Pinpoint the cell where the given text exists, returning its (x, y) midpoint coordinate. 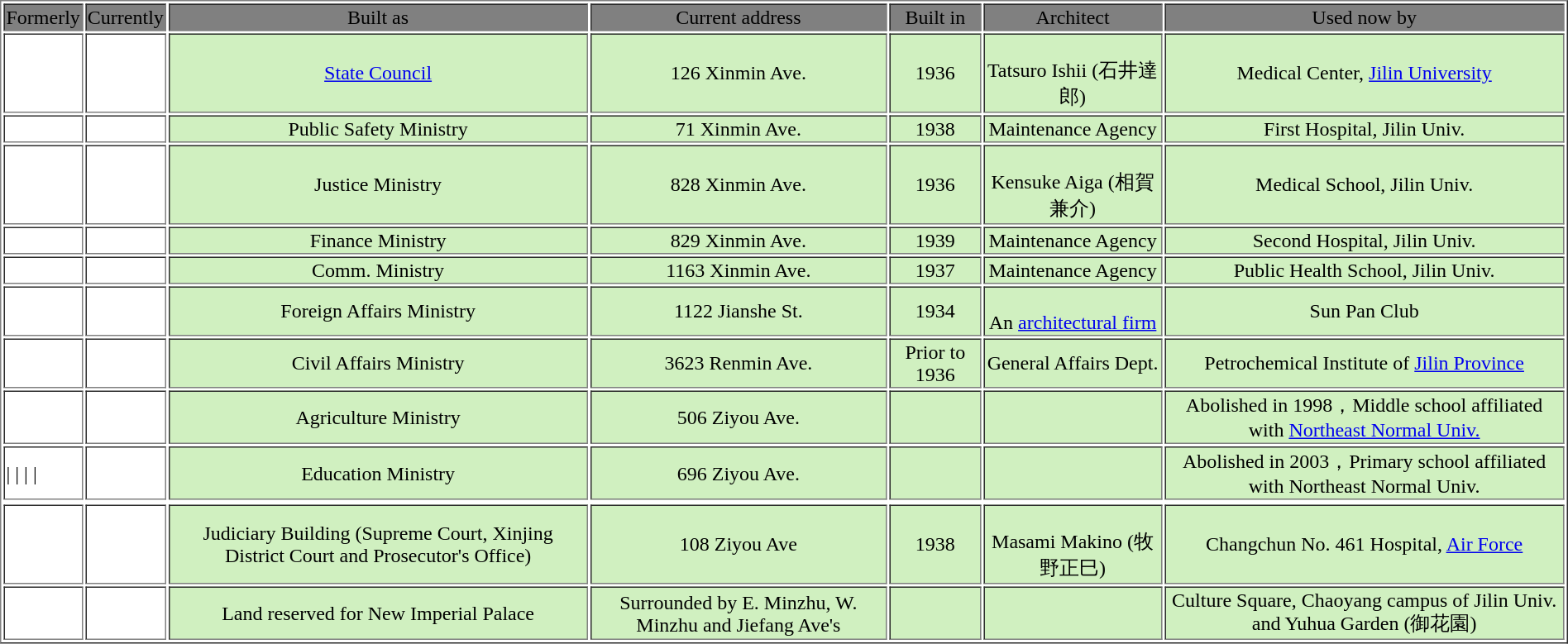
Medical Center, Jilin University (1365, 73)
Public Safety Ministry (379, 129)
Current address (738, 17)
3623 Renmin Ave. (738, 364)
| | | | (43, 473)
126 Xinmin Ave. (738, 73)
1937 (935, 270)
Sun Pan Club (1365, 311)
Tatsuro Ishii (石井達郎) (1072, 73)
An architectural firm (1072, 311)
Second Hospital, Jilin Univ. (1365, 240)
Land reserved for New Imperial Palace (379, 613)
1939 (935, 240)
Built as (379, 17)
Petrochemical Institute of Jilin Province (1365, 364)
General Affairs Dept. (1072, 364)
Formerly (43, 17)
Civil Affairs Ministry (379, 364)
Justice Ministry (379, 185)
Surrounded by E. Minzhu, W. Minzhu and Jiefang Ave's (738, 613)
Judiciary Building (Supreme Court, Xinjing District Court and Prosecutor's Office) (379, 544)
Abolished in 2003，Primary school affiliated with Northeast Normal Univ. (1365, 473)
Public Health School, Jilin Univ. (1365, 270)
829 Xinmin Ave. (738, 240)
Finance Ministry (379, 240)
Currently (126, 17)
Agriculture Ministry (379, 417)
Prior to 1936 (935, 364)
Education Ministry (379, 473)
Medical School, Jilin Univ. (1365, 185)
State Council (379, 73)
Comm. Ministry (379, 270)
71 Xinmin Ave. (738, 129)
Architect (1072, 17)
Abolished in 1998，Middle school affiliated with Northeast Normal Univ. (1365, 417)
506 Ziyou Ave. (738, 417)
Used now by (1365, 17)
1934 (935, 311)
Culture Square, Chaoyang campus of Jilin Univ. and Yuhua Garden (御花園) (1365, 613)
108 Ziyou Ave (738, 544)
Built in (935, 17)
Kensuke Aiga (相賀兼介) (1072, 185)
1122 Jianshe St. (738, 311)
828 Xinmin Ave. (738, 185)
696 Ziyou Ave. (738, 473)
Masami Makino (牧野正巳) (1072, 544)
Foreign Affairs Ministry (379, 311)
1163 Xinmin Ave. (738, 270)
First Hospital, Jilin Univ. (1365, 129)
Changchun No. 461 Hospital, Air Force (1365, 544)
